Find where the given text appears and provide that cell's center as [x, y] coordinate. 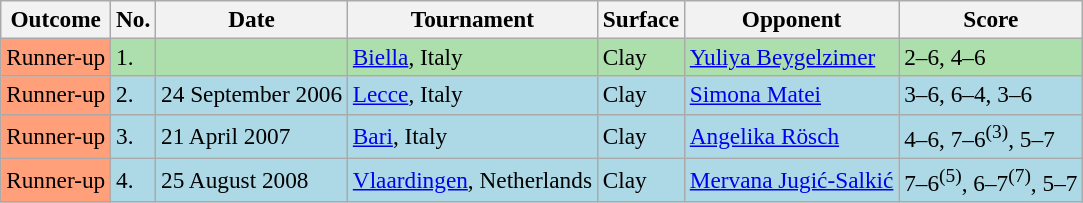
21 April 2007 [252, 136]
Mervana Jugić-Salkić [791, 180]
1. [134, 57]
7–6(5), 6–7(7), 5–7 [991, 180]
24 September 2006 [252, 95]
Bari, Italy [472, 136]
Angelika Rösch [791, 136]
Vlaardingen, Netherlands [472, 180]
Yuliya Beygelzimer [791, 57]
No. [134, 19]
Surface [640, 19]
25 August 2008 [252, 180]
Date [252, 19]
3. [134, 136]
Simona Matei [791, 95]
2–6, 4–6 [991, 57]
Tournament [472, 19]
Lecce, Italy [472, 95]
Score [991, 19]
Biella, Italy [472, 57]
4–6, 7–6(3), 5–7 [991, 136]
2. [134, 95]
3–6, 6–4, 3–6 [991, 95]
4. [134, 180]
Outcome [56, 19]
Opponent [791, 19]
